Pinpoint the cell where the given text exists, returning its (X, Y) midpoint coordinate. 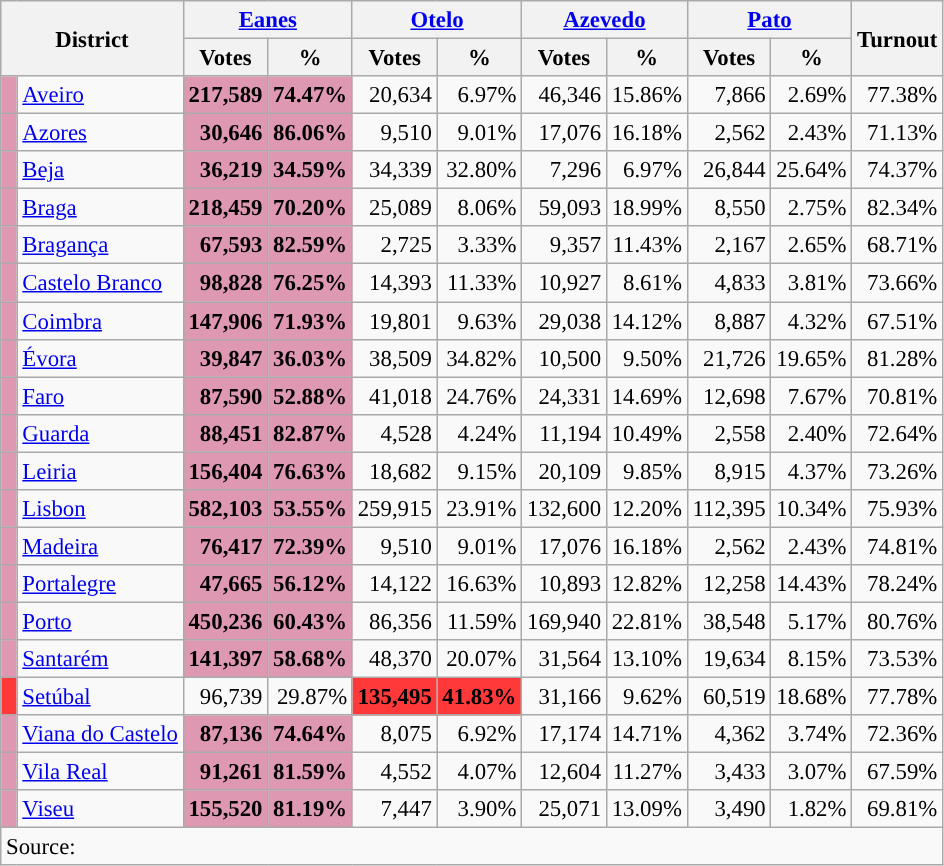
18.68% (812, 697)
Lisbon (100, 509)
8.15% (812, 659)
74.64% (310, 734)
24.76% (480, 396)
60,519 (729, 697)
20,109 (564, 471)
80.76% (898, 621)
218,459 (226, 208)
87,590 (226, 396)
53.55% (310, 509)
59,093 (564, 208)
69.81% (898, 809)
17,174 (564, 734)
259,915 (394, 509)
68.71% (898, 245)
46,346 (564, 95)
Bragança (100, 245)
14.12% (646, 321)
87,136 (226, 734)
7.67% (812, 396)
8,550 (729, 208)
13.09% (646, 809)
71.13% (898, 133)
4.32% (812, 321)
31,564 (564, 659)
31,166 (564, 697)
67.59% (898, 772)
8,887 (729, 321)
2,725 (394, 245)
76,417 (226, 546)
19,634 (729, 659)
36.03% (310, 358)
4,552 (394, 772)
76.63% (310, 471)
169,940 (564, 621)
81.59% (310, 772)
Porto (100, 621)
25,071 (564, 809)
76.25% (310, 283)
18.99% (646, 208)
71.93% (310, 321)
11.59% (480, 621)
77.38% (898, 95)
12,604 (564, 772)
Eanes (268, 20)
29.87% (310, 697)
4.24% (480, 433)
73.53% (898, 659)
70.20% (310, 208)
Beja (100, 170)
District (92, 38)
39,847 (226, 358)
3,433 (729, 772)
2.65% (812, 245)
88,451 (226, 433)
19.65% (812, 358)
Madeira (100, 546)
10,893 (564, 584)
74.37% (898, 170)
Leiria (100, 471)
Setúbal (100, 697)
9.62% (646, 697)
9.15% (480, 471)
9.50% (646, 358)
12,258 (729, 584)
6.92% (480, 734)
38,548 (729, 621)
14.69% (646, 396)
Vila Real (100, 772)
4,362 (729, 734)
12.82% (646, 584)
8.61% (646, 283)
41.83% (480, 697)
10,927 (564, 283)
82.87% (310, 433)
3.07% (812, 772)
Braga (100, 208)
3.74% (812, 734)
20,634 (394, 95)
Portalegre (100, 584)
25,089 (394, 208)
10,500 (564, 358)
96,739 (226, 697)
32.80% (480, 170)
Aveiro (100, 95)
81.28% (898, 358)
Otelo (436, 20)
14,393 (394, 283)
23.91% (480, 509)
Guarda (100, 433)
3.90% (480, 809)
41,018 (394, 396)
12,698 (729, 396)
36,219 (226, 170)
78.24% (898, 584)
Faro (100, 396)
11.33% (480, 283)
10.34% (812, 509)
38,509 (394, 358)
10.49% (646, 433)
9.63% (480, 321)
Coimbra (100, 321)
47,665 (226, 584)
3.81% (812, 283)
56.12% (310, 584)
16.63% (480, 584)
74.81% (898, 546)
11.27% (646, 772)
12.20% (646, 509)
24,331 (564, 396)
8.06% (480, 208)
1.82% (812, 809)
98,828 (226, 283)
147,906 (226, 321)
74.47% (310, 95)
7,296 (564, 170)
22.81% (646, 621)
14.43% (812, 584)
48,370 (394, 659)
Évora (100, 358)
Turnout (898, 38)
2,167 (729, 245)
8,075 (394, 734)
60.43% (310, 621)
7,447 (394, 809)
2.69% (812, 95)
2.40% (812, 433)
15.86% (646, 95)
Pato (770, 20)
2,558 (729, 433)
Source: (472, 847)
156,404 (226, 471)
91,261 (226, 772)
112,395 (729, 509)
13.10% (646, 659)
11,194 (564, 433)
Viana do Castelo (100, 734)
72.64% (898, 433)
141,397 (226, 659)
4,528 (394, 433)
3.33% (480, 245)
26,844 (729, 170)
14,122 (394, 584)
34.59% (310, 170)
67,593 (226, 245)
30,646 (226, 133)
217,589 (226, 95)
72.36% (898, 734)
29,038 (564, 321)
4.07% (480, 772)
9,357 (564, 245)
73.66% (898, 283)
34,339 (394, 170)
82.59% (310, 245)
Castelo Branco (100, 283)
Viseu (100, 809)
52.88% (310, 396)
132,600 (564, 509)
58.68% (310, 659)
72.39% (310, 546)
450,236 (226, 621)
2.75% (812, 208)
4.37% (812, 471)
Azevedo (604, 20)
Azores (100, 133)
86.06% (310, 133)
67.51% (898, 321)
5.17% (812, 621)
73.26% (898, 471)
Santarém (100, 659)
86,356 (394, 621)
9.85% (646, 471)
14.71% (646, 734)
7,866 (729, 95)
3,490 (729, 809)
70.81% (898, 396)
155,520 (226, 809)
82.34% (898, 208)
18,682 (394, 471)
582,103 (226, 509)
20.07% (480, 659)
77.78% (898, 697)
19,801 (394, 321)
135,495 (394, 697)
25.64% (812, 170)
8,915 (729, 471)
34.82% (480, 358)
81.19% (310, 809)
11.43% (646, 245)
75.93% (898, 509)
21,726 (729, 358)
4,833 (729, 283)
